Capture the cell that displays the provided text and extract its [x, y] central coordinate. 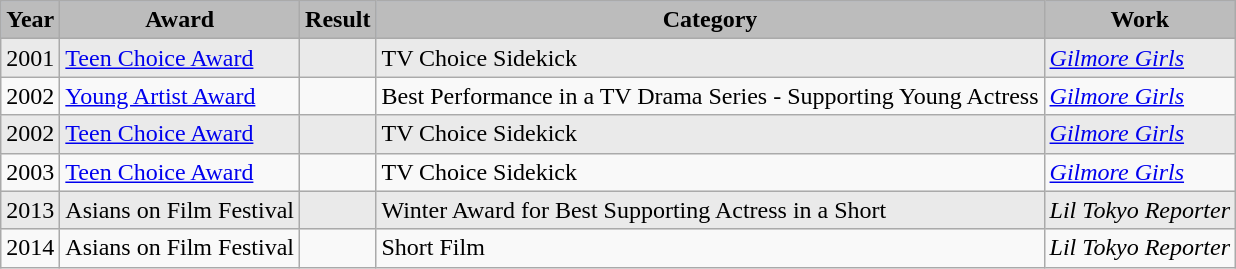
2013 [30, 210]
2003 [30, 172]
Young Artist Award [180, 96]
2001 [30, 58]
Winter Award for Best Supporting Actress in a Short [710, 210]
Award [180, 20]
2014 [30, 248]
Short Film [710, 248]
Year [30, 20]
Category [710, 20]
Best Performance in a TV Drama Series - Supporting Young Actress [710, 96]
Work [1140, 20]
Result [338, 20]
